Determine the [X, Y] coordinate at the center of the cell enclosing the given text.  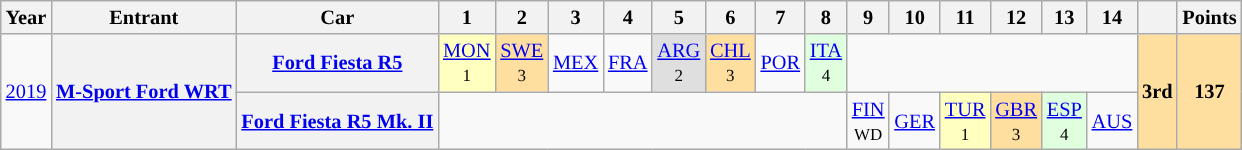
GBR3 [1016, 121]
Points [1209, 17]
2 [522, 17]
POR [780, 63]
4 [628, 17]
7 [780, 17]
CHL3 [730, 63]
14 [1112, 17]
TUR1 [965, 121]
6 [730, 17]
10 [914, 17]
MON1 [466, 63]
11 [965, 17]
FRA [628, 63]
M-Sport Ford WRT [144, 92]
ARG2 [678, 63]
Ford Fiesta R5 Mk. II [337, 121]
ITA4 [826, 63]
ESP4 [1064, 121]
2019 [26, 92]
GER [914, 121]
Ford Fiesta R5 [337, 63]
5 [678, 17]
3rd [1157, 92]
SWE3 [522, 63]
Entrant [144, 17]
137 [1209, 92]
FINWD [868, 121]
3 [576, 17]
Car [337, 17]
12 [1016, 17]
9 [868, 17]
AUS [1112, 121]
1 [466, 17]
MEX [576, 63]
8 [826, 17]
Year [26, 17]
13 [1064, 17]
